For the text-containing cell, return its midpoint in [x, y] coordinate format. 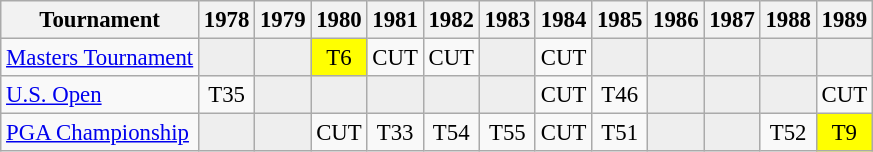
1978 [227, 20]
T9 [844, 133]
1988 [788, 20]
1979 [283, 20]
T46 [620, 95]
T33 [395, 133]
Masters Tournament [100, 58]
1987 [732, 20]
T35 [227, 95]
T6 [339, 58]
T54 [451, 133]
1986 [676, 20]
1989 [844, 20]
1980 [339, 20]
1983 [507, 20]
T51 [620, 133]
1984 [563, 20]
T55 [507, 133]
PGA Championship [100, 133]
1982 [451, 20]
U.S. Open [100, 95]
Tournament [100, 20]
T52 [788, 133]
1985 [620, 20]
1981 [395, 20]
